Identify which cell holds the provided text, then report its (X, Y) central coordinate. 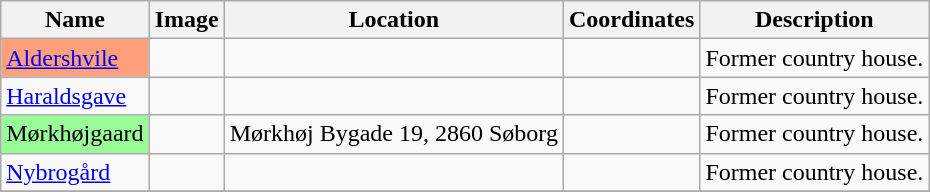
Mørkhøj Bygade 19, 2860 Søborg (394, 134)
Description (814, 20)
Aldershvile (75, 58)
Nybrogård (75, 172)
Location (394, 20)
Image (186, 20)
Name (75, 20)
Haraldsgave (75, 96)
Coordinates (631, 20)
Mørkhøjgaard (75, 134)
